Search for the cell housing the specified text and yield its (X, Y) center coordinate. 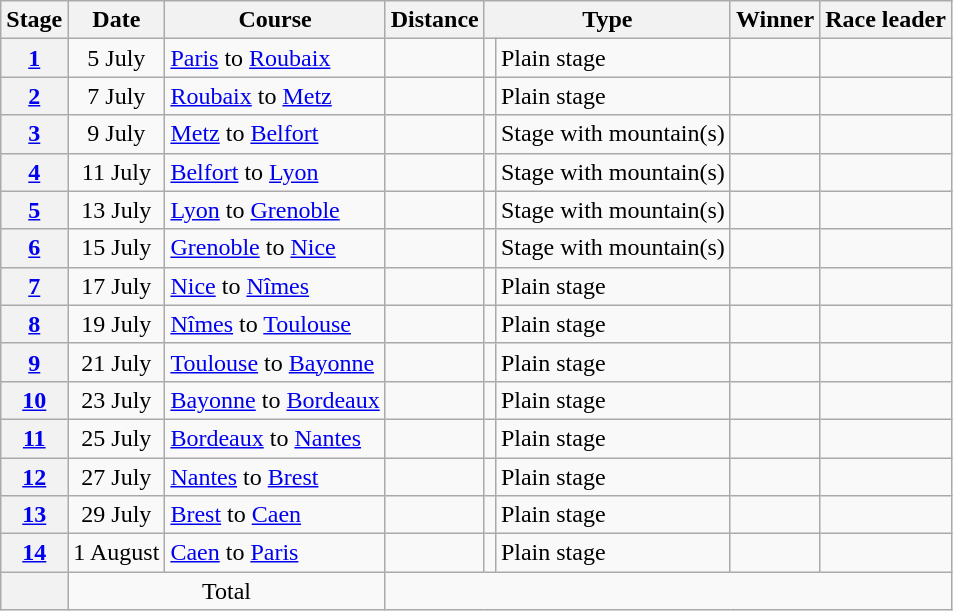
13 (34, 515)
27 July (116, 477)
7 (34, 286)
Metz to Belfort (275, 134)
Caen to Paris (275, 553)
11 July (116, 172)
Course (275, 20)
15 July (116, 248)
Brest to Caen (275, 515)
Type (607, 20)
Nîmes to Toulouse (275, 324)
2 (34, 96)
Grenoble to Nice (275, 248)
Race leader (886, 20)
Toulouse to Bayonne (275, 362)
Date (116, 20)
Belfort to Lyon (275, 172)
4 (34, 172)
Paris to Roubaix (275, 58)
11 (34, 438)
Roubaix to Metz (275, 96)
25 July (116, 438)
19 July (116, 324)
29 July (116, 515)
Bayonne to Bordeaux (275, 400)
Bordeaux to Nantes (275, 438)
5 July (116, 58)
5 (34, 210)
3 (34, 134)
9 (34, 362)
Winner (774, 20)
12 (34, 477)
10 (34, 400)
Total (226, 591)
1 August (116, 553)
Nice to Nîmes (275, 286)
9 July (116, 134)
13 July (116, 210)
6 (34, 248)
14 (34, 553)
Nantes to Brest (275, 477)
1 (34, 58)
7 July (116, 96)
Lyon to Grenoble (275, 210)
Stage (34, 20)
23 July (116, 400)
Distance (434, 20)
17 July (116, 286)
8 (34, 324)
21 July (116, 362)
